Capture the cell that displays the provided text and extract its [x, y] central coordinate. 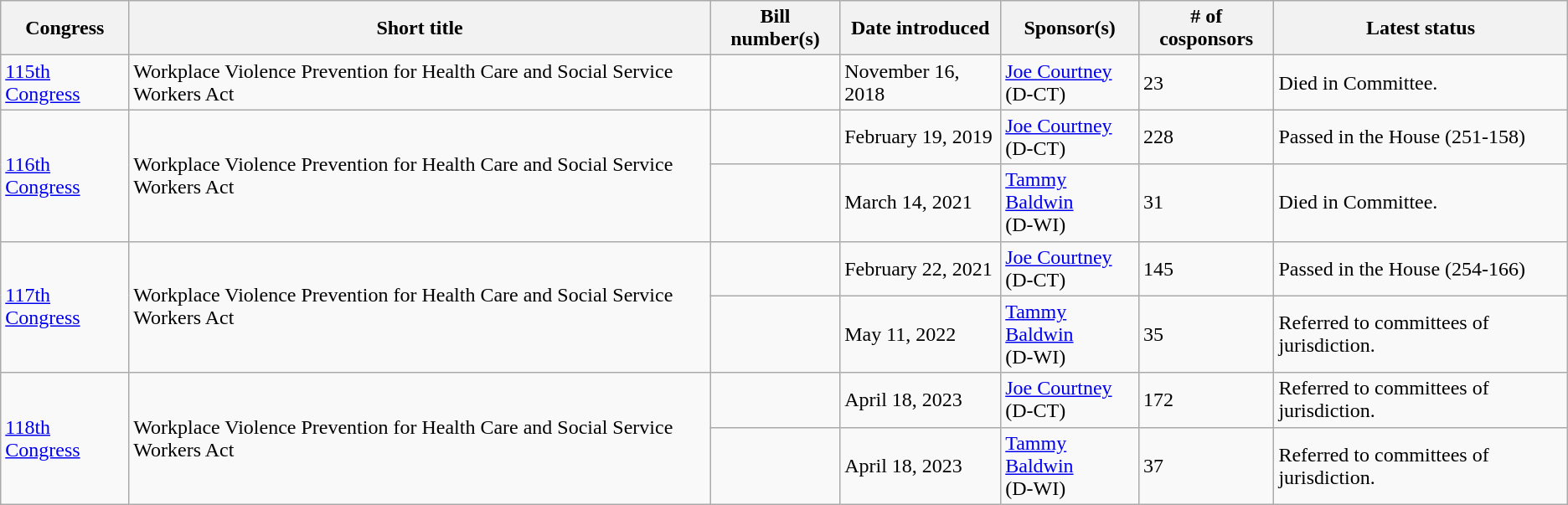
Date introduced [921, 28]
37 [1206, 466]
116th Congress [65, 176]
145 [1206, 268]
35 [1206, 334]
228 [1206, 137]
31 [1206, 203]
Bill number(s) [775, 28]
Passed in the House (251-158) [1421, 137]
Short title [420, 28]
172 [1206, 400]
# of cosponsors [1206, 28]
May 11, 2022 [921, 334]
Congress [65, 28]
February 19, 2019 [921, 137]
November 16, 2018 [921, 82]
115th Congress [65, 82]
February 22, 2021 [921, 268]
March 14, 2021 [921, 203]
Passed in the House (254-166) [1421, 268]
Sponsor(s) [1070, 28]
23 [1206, 82]
118th Congress [65, 439]
117th Congress [65, 307]
Latest status [1421, 28]
